Determine the (x, y) coordinate at the center of the cell enclosing the given text.  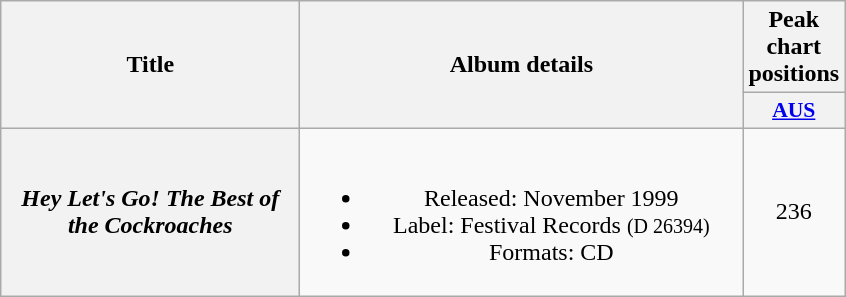
AUS (794, 111)
236 (794, 212)
Album details (522, 65)
Hey Let's Go! The Best of the Cockroaches (150, 212)
Peak chart positions (794, 47)
Released: November 1999Label: Festival Records (D 26394)Formats: CD (522, 212)
Title (150, 65)
